For the text-containing cell, return its midpoint in [x, y] coordinate format. 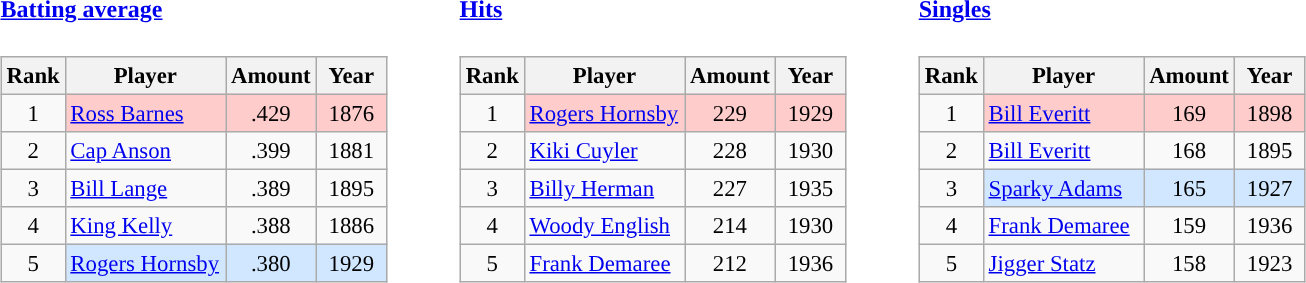
Cap Anson [146, 150]
.399 [271, 150]
.389 [271, 188]
Kiki Cuyler [604, 150]
1876 [352, 113]
.429 [271, 113]
1927 [1270, 188]
229 [730, 113]
King Kelly [146, 225]
214 [730, 225]
158 [1189, 263]
212 [730, 263]
Billy Herman [604, 188]
1898 [1270, 113]
Bill Lange [146, 188]
1881 [352, 150]
Ross Barnes [146, 113]
227 [730, 188]
.380 [271, 263]
1923 [1270, 263]
Sparky Adams [1064, 188]
.388 [271, 225]
168 [1189, 150]
Jigger Statz [1064, 263]
165 [1189, 188]
1935 [810, 188]
169 [1189, 113]
159 [1189, 225]
228 [730, 150]
Woody English [604, 225]
1886 [352, 225]
